Detect which cell encompasses the target text, then output its (x, y) center coordinate. 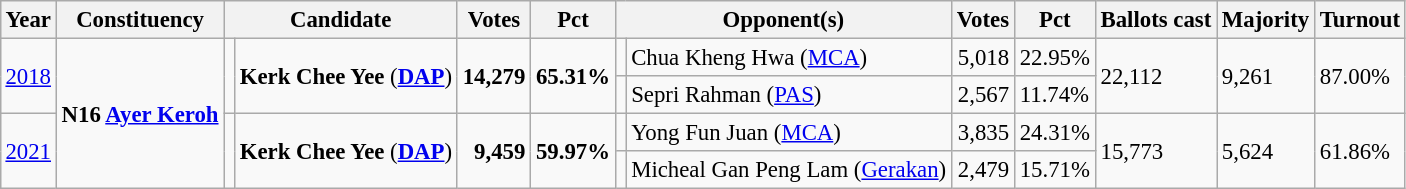
22.95% (1054, 57)
Turnout (1360, 20)
9,459 (494, 152)
61.86% (1360, 152)
15.71% (1054, 170)
2021 (28, 152)
Micheal Gan Peng Lam (Gerakan) (789, 170)
3,835 (982, 133)
11.74% (1054, 95)
24.31% (1054, 133)
Sepri Rahman (PAS) (789, 95)
Constituency (140, 20)
2018 (28, 76)
Yong Fun Juan (MCA) (789, 133)
2,567 (982, 95)
Ballots cast (1156, 20)
Majority (1266, 20)
Candidate (341, 20)
Opponent(s) (783, 20)
5,624 (1266, 152)
Chua Kheng Hwa (MCA) (789, 57)
N16 Ayer Keroh (140, 113)
59.97% (574, 152)
65.31% (574, 76)
14,279 (494, 76)
Year (28, 20)
15,773 (1156, 152)
2,479 (982, 170)
5,018 (982, 57)
87.00% (1360, 76)
9,261 (1266, 76)
22,112 (1156, 76)
